Return [X, Y] of the center of cell containing provided text 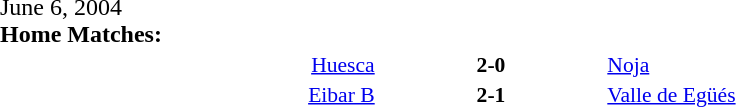
2-0 [492, 64]
